Search for the cell housing the specified text and yield its [X, Y] center coordinate. 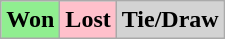
Won [30, 20]
Lost [88, 20]
Tie/Draw [170, 20]
